From the cell containing the given text, extract its center point as (X, Y) coordinate. 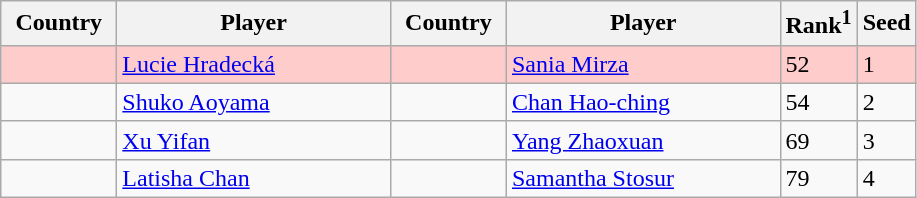
Shuko Aoyama (254, 102)
1 (886, 64)
69 (818, 140)
54 (818, 102)
Lucie Hradecká (254, 64)
79 (818, 178)
Samantha Stosur (643, 178)
Yang Zhaoxuan (643, 140)
Rank1 (818, 24)
3 (886, 140)
Xu Yifan (254, 140)
2 (886, 102)
Chan Hao-ching (643, 102)
52 (818, 64)
Latisha Chan (254, 178)
Seed (886, 24)
Sania Mirza (643, 64)
4 (886, 178)
